Search for the cell housing the specified text and yield its [X, Y] center coordinate. 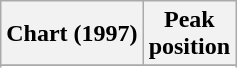
Peakposition [189, 34]
Chart (1997) [72, 34]
